Determine the [X, Y] coordinate at the center of the cell enclosing the given text.  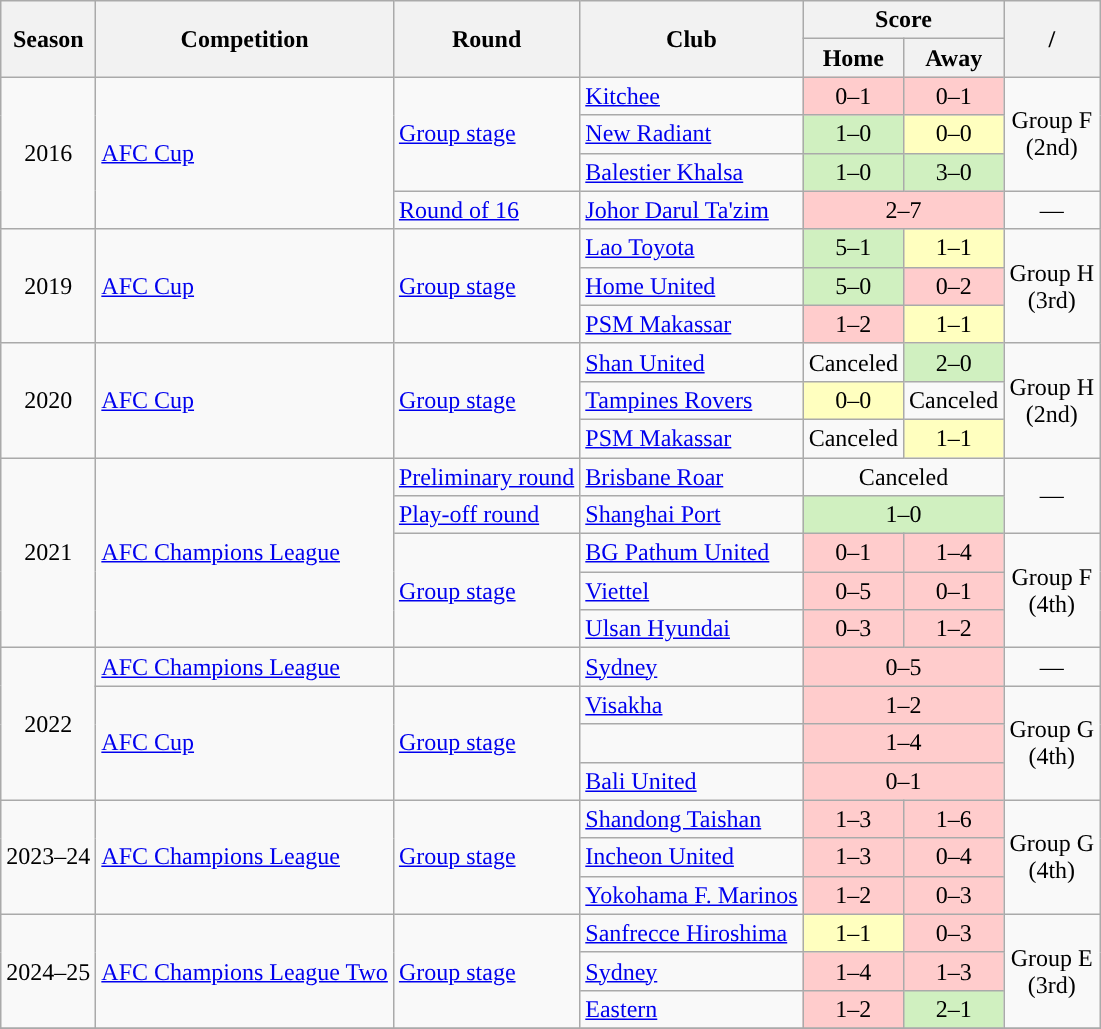
New Radiant [692, 134]
3–0 [954, 172]
Shandong Taishan [692, 819]
Competition [245, 39]
Round [486, 39]
Shan United [692, 362]
Home [853, 58]
Group H(3rd) [1052, 286]
Group E(3rd) [1052, 971]
0–4 [954, 857]
1–6 [954, 819]
Kitchee [692, 96]
Tampines Rovers [692, 400]
Bali United [692, 781]
Group H(2nd) [1052, 400]
Away [954, 58]
Balestier Khalsa [692, 172]
2019 [48, 286]
2024–25 [48, 971]
Preliminary round [486, 477]
Score [904, 20]
2023–24 [48, 857]
Viettel [692, 591]
5–1 [853, 248]
0–2 [954, 286]
Lao Toyota [692, 248]
Johor Darul Ta'zim [692, 210]
Round of 16 [486, 210]
Sanfrecce Hiroshima [692, 933]
Visakha [692, 705]
2022 [48, 724]
Season [48, 39]
Brisbane Roar [692, 477]
Ulsan Hyundai [692, 629]
Club [692, 39]
Eastern [692, 1009]
2–0 [954, 362]
Shanghai Port [692, 515]
BG Pathum United [692, 553]
2016 [48, 153]
2020 [48, 400]
Play-off round [486, 515]
/ [1052, 39]
Home United [692, 286]
2–7 [904, 210]
Yokohama F. Marinos [692, 895]
2–1 [954, 1009]
2021 [48, 553]
5–0 [853, 286]
Group F(2nd) [1052, 134]
Group F(4th) [1052, 591]
Incheon United [692, 857]
AFC Champions League Two [245, 971]
